Scan for the cell matching the given text and deliver its [x, y] coordinate at center. 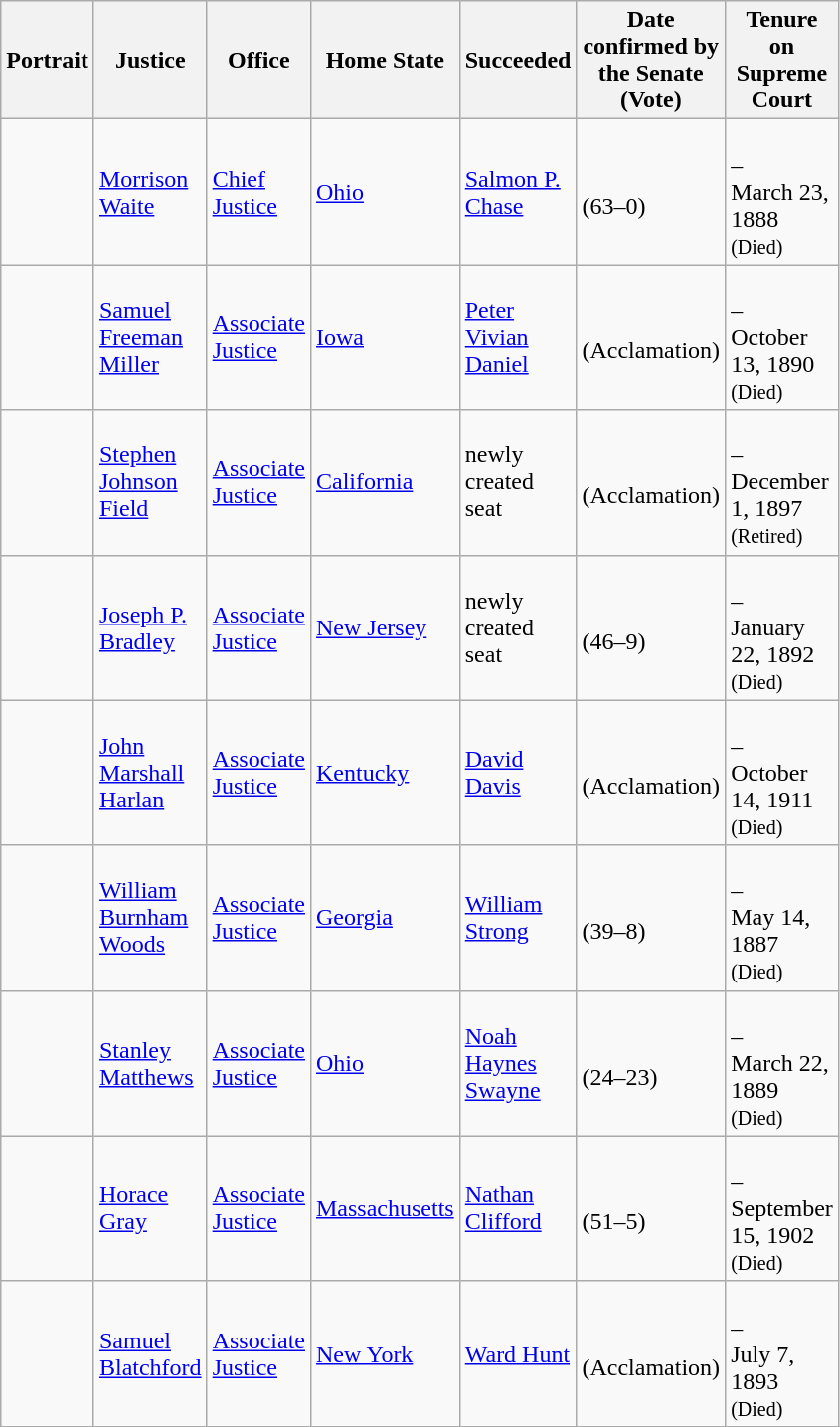
David Davis [518, 773]
Peter Vivian Daniel [518, 337]
John Marshall Harlan [150, 773]
Stanley Matthews [150, 1063]
Samuel Freeman Miller [150, 337]
William Strong [518, 918]
William Burnham Woods [150, 918]
Succeeded [518, 60]
Massachusetts [385, 1208]
Home State [385, 60]
(46–9) [651, 627]
(63–0) [651, 192]
Salmon P. Chase [518, 192]
Office [258, 60]
Ward Hunt [518, 1353]
Noah Haynes Swayne [518, 1063]
Nathan Clifford [518, 1208]
California [385, 482]
(51–5) [651, 1208]
Samuel Blatchford [150, 1353]
–May 14, 1887(Died) [782, 918]
(24–23) [651, 1063]
–December 1, 1897(Retired) [782, 482]
–October 13, 1890(Died) [782, 337]
Iowa [385, 337]
–January 22, 1892(Died) [782, 627]
–July 7, 1893(Died) [782, 1353]
Stephen Johnson Field [150, 482]
–March 22, 1889(Died) [782, 1063]
–October 14, 1911(Died) [782, 773]
–March 23, 1888(Died) [782, 192]
Tenure on Supreme Court [782, 60]
Kentucky [385, 773]
Horace Gray [150, 1208]
Georgia [385, 918]
New Jersey [385, 627]
New York [385, 1353]
Date confirmed by the Senate(Vote) [651, 60]
Portrait [48, 60]
(39–8) [651, 918]
Joseph P. Bradley [150, 627]
–September 15, 1902(Died) [782, 1208]
Morrison Waite [150, 192]
Justice [150, 60]
Chief Justice [258, 192]
